Find where the given text appears and provide that cell's center as [x, y] coordinate. 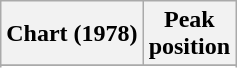
Chart (1978) [72, 34]
Peakposition [189, 34]
